Detect which cell encompasses the target text, then output its [X, Y] center coordinate. 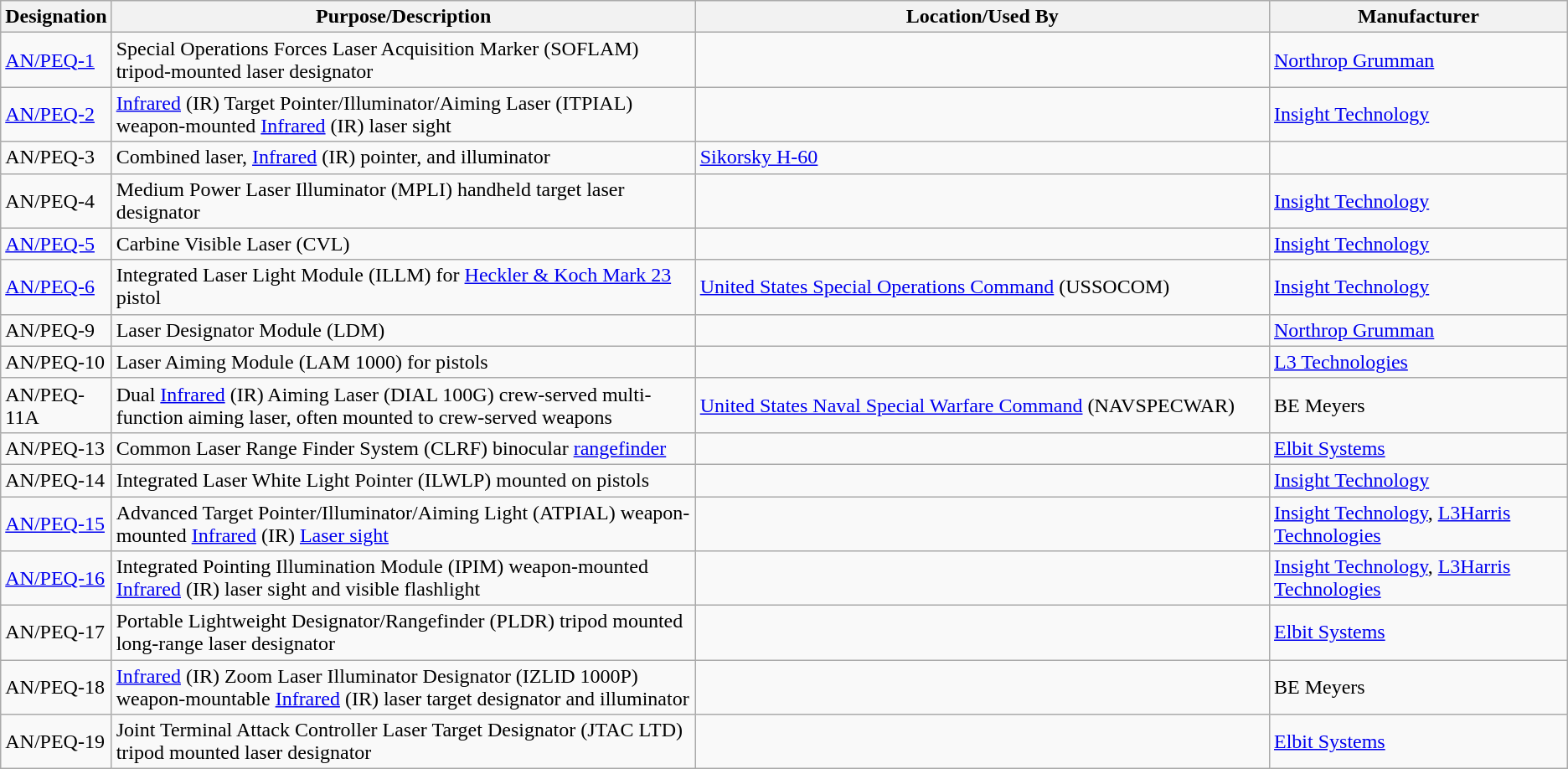
AN/PEQ-14 [56, 480]
Advanced Target Pointer/Illuminator/Aiming Light (ATPIAL) weapon-mounted Infrared (IR) Laser sight [404, 523]
AN/PEQ-19 [56, 742]
AN/PEQ-17 [56, 633]
Infrared (IR) Target Pointer/Illuminator/Aiming Laser (ITPIAL) weapon-mounted Infrared (IR) laser sight [404, 114]
Carbine Visible Laser (CVL) [404, 244]
AN/PEQ-3 [56, 157]
Common Laser Range Finder System (CLRF) binocular rangefinder [404, 448]
Portable Lightweight Designator/Rangefinder (PLDR) tripod mounted long-range laser designator [404, 633]
United States Special Operations Command (USSOCOM) [982, 286]
Manufacturer [1418, 17]
AN/PEQ-1 [56, 60]
AN/PEQ-4 [56, 201]
AN/PEQ-5 [56, 244]
Combined laser, Infrared (IR) pointer, and illuminator [404, 157]
Integrated Laser White Light Pointer (ILWLP) mounted on pistols [404, 480]
Designation [56, 17]
L3 Technologies [1418, 362]
Laser Aiming Module (LAM 1000) for pistols [404, 362]
Integrated Pointing Illumination Module (IPIM) weapon-mounted Infrared (IR) laser sight and visible flashlight [404, 578]
AN/PEQ-16 [56, 578]
AN/PEQ-11A [56, 405]
Sikorsky H-60 [982, 157]
AN/PEQ-2 [56, 114]
AN/PEQ-6 [56, 286]
AN/PEQ-10 [56, 362]
AN/PEQ-13 [56, 448]
Medium Power Laser Illuminator (MPLI) handheld target laser designator [404, 201]
AN/PEQ-15 [56, 523]
Integrated Laser Light Module (ILLM) for Heckler & Koch Mark 23 pistol [404, 286]
Infrared (IR) Zoom Laser Illuminator Designator (IZLID 1000P) weapon-mountable Infrared (IR) laser target designator and illuminator [404, 687]
Special Operations Forces Laser Acquisition Marker (SOFLAM) tripod-mounted laser designator [404, 60]
Dual Infrared (IR) Aiming Laser (DIAL 100G) crew-served multi-function aiming laser, often mounted to crew-served weapons [404, 405]
United States Naval Special Warfare Command (NAVSPECWAR) [982, 405]
Location/Used By [982, 17]
AN/PEQ-18 [56, 687]
Laser Designator Module (LDM) [404, 330]
AN/PEQ-9 [56, 330]
Purpose/Description [404, 17]
Joint Terminal Attack Controller Laser Target Designator (JTAC LTD) tripod mounted laser designator [404, 742]
